Locate the cell with the specified text and output its (x, y) center coordinate. 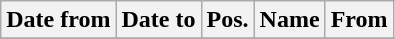
From (359, 20)
Date to (158, 20)
Pos. (228, 20)
Name (290, 20)
Date from (58, 20)
